Return the [X, Y] coordinate for the center point of the cell that contains the specified text.  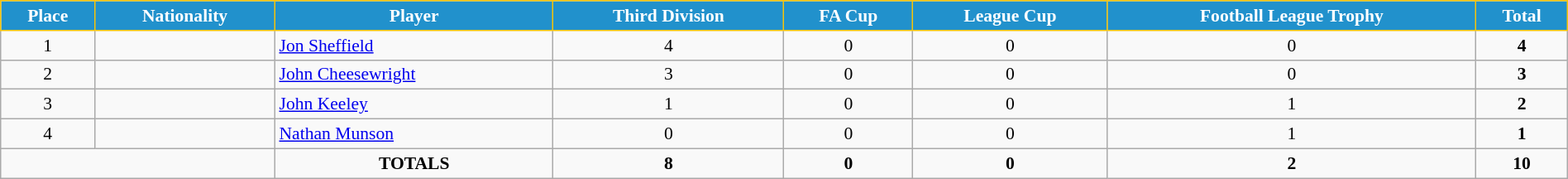
John Cheesewright [414, 75]
FA Cup [849, 16]
TOTALS [414, 163]
Nationality [185, 16]
Player [414, 16]
Nathan Munson [414, 134]
Third Division [668, 16]
10 [1522, 163]
8 [668, 163]
Total [1522, 16]
John Keeley [414, 104]
Jon Sheffield [414, 46]
Football League Trophy [1292, 16]
League Cup [1011, 16]
Place [48, 16]
